Search for the cell housing the specified text and yield its (X, Y) center coordinate. 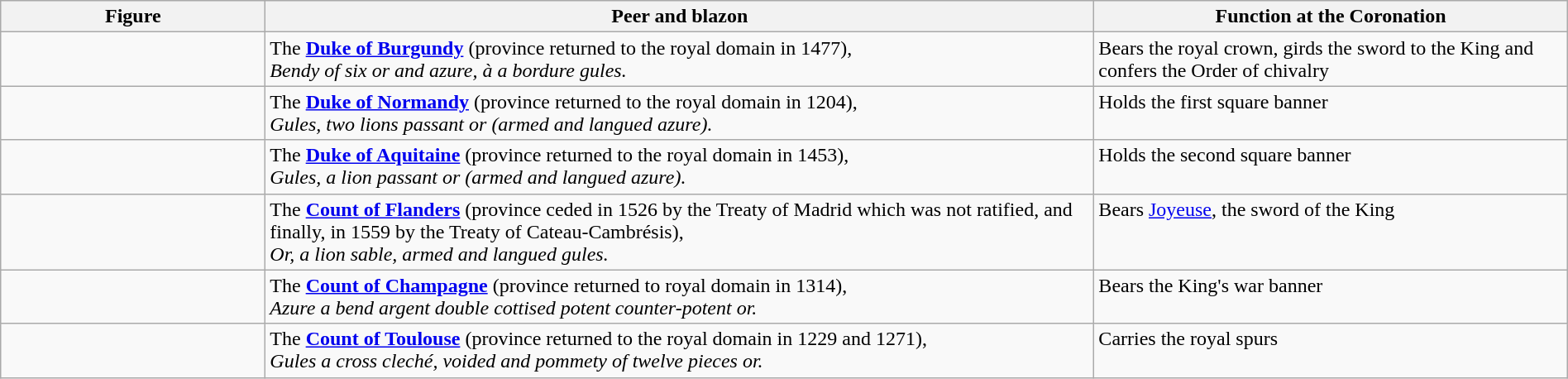
Function at the Coronation (1331, 17)
Peer and blazon (680, 17)
The Count of Toulouse (province returned to the royal domain in 1229 and 1271),Gules a cross cleché, voided and pommety of twelve pieces or. (680, 351)
The Duke of Aquitaine (province returned to the royal domain in 1453),Gules, a lion passant or (armed and langued azure). (680, 167)
Bears Joyeuse, the sword of the King (1331, 232)
Carries the royal spurs (1331, 351)
Holds the first square banner (1331, 113)
Bears the King's war banner (1331, 296)
The Duke of Normandy (province returned to the royal domain in 1204),Gules, two lions passant or (armed and langued azure). (680, 113)
Figure (133, 17)
Holds the second square banner (1331, 167)
The Duke of Burgundy (province returned to the royal domain in 1477),Bendy of six or and azure, à a bordure gules. (680, 60)
The Count of Champagne (province returned to royal domain in 1314),Azure a bend argent double cottised potent counter-potent or. (680, 296)
Bears the royal crown, girds the sword to the King and confers the Order of chivalry (1331, 60)
